Provide the [x, y] coordinate of the cell's center where the given text is located.  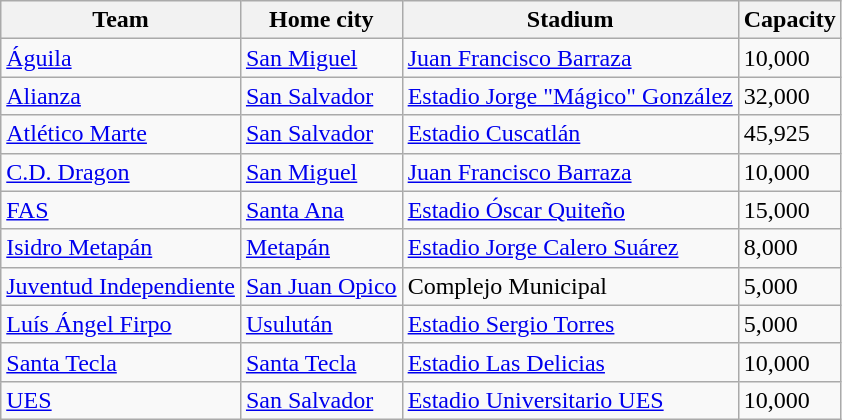
Juventud Independiente [121, 286]
UES [121, 400]
Complejo Municipal [570, 286]
Metapán [321, 248]
Estadio Las Delicias [570, 362]
Atlético Marte [121, 134]
Estadio Óscar Quiteño [570, 210]
FAS [121, 210]
Alianza [121, 96]
Estadio Universitario UES [570, 400]
Santa Ana [321, 210]
15,000 [790, 210]
45,925 [790, 134]
Luís Ángel Firpo [121, 324]
Estadio Cuscatlán [570, 134]
Águila [121, 58]
Stadium [570, 20]
C.D. Dragon [121, 172]
Isidro Metapán [121, 248]
32,000 [790, 96]
Estadio Jorge Calero Suárez [570, 248]
Usulután [321, 324]
Estadio Jorge "Mágico" González [570, 96]
Capacity [790, 20]
8,000 [790, 248]
Team [121, 20]
Home city [321, 20]
San Juan Opico [321, 286]
Estadio Sergio Torres [570, 324]
